Identify which cell holds the provided text, then report its (x, y) central coordinate. 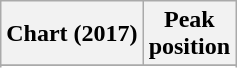
Peak position (189, 34)
Chart (2017) (72, 34)
